Provide the [X, Y] coordinate of the cell's center where the given text is located.  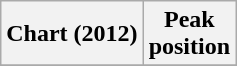
Chart (2012) [72, 34]
Peakposition [189, 34]
